Search for the cell housing the specified text and yield its [x, y] center coordinate. 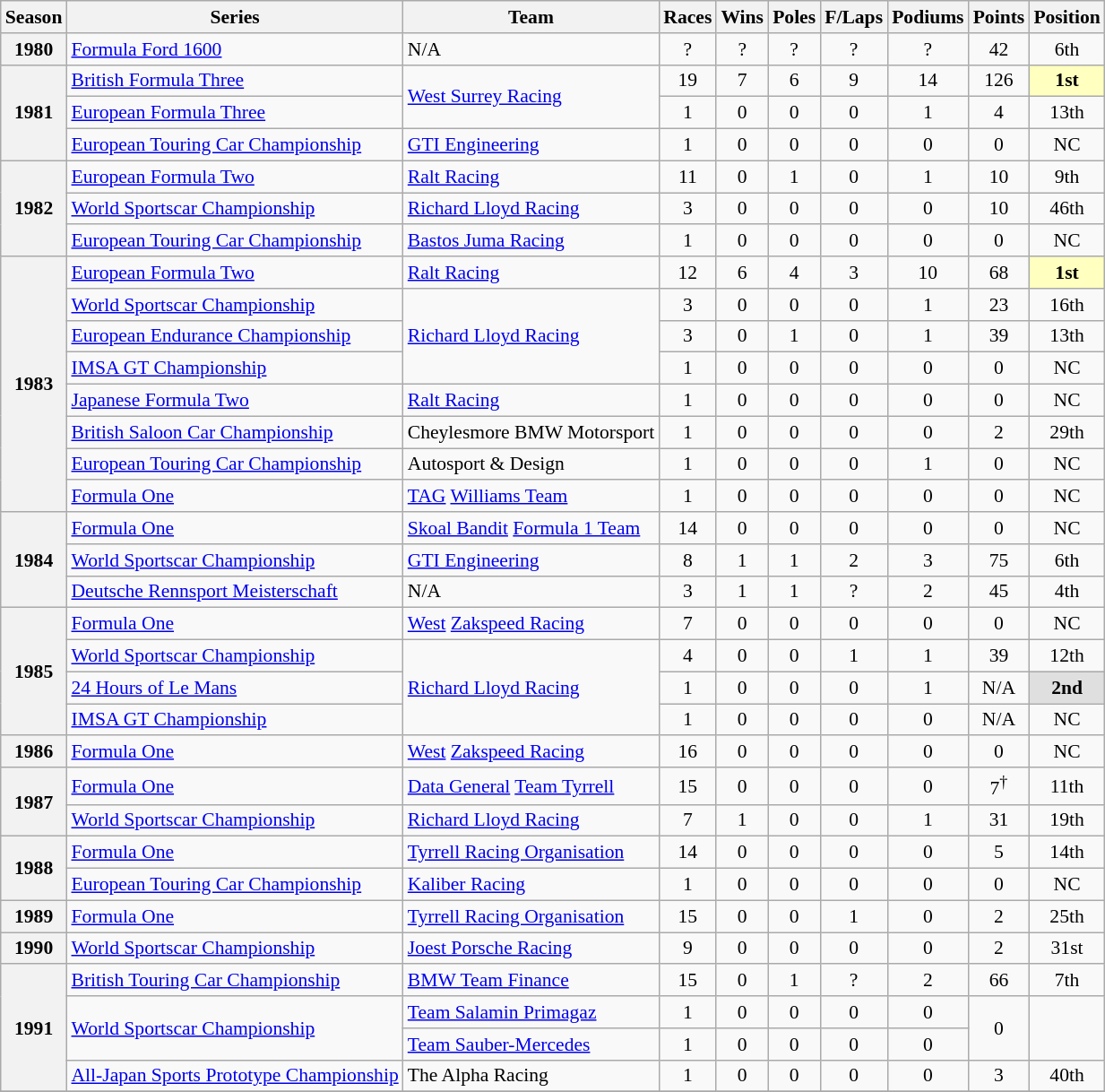
1982 [34, 208]
British Touring Car Championship [235, 981]
31 [999, 820]
5 [999, 853]
40th [1066, 1076]
Team [531, 17]
British Formula Three [235, 81]
19th [1066, 820]
12th [1066, 656]
Formula Ford 1600 [235, 49]
46th [1066, 209]
Wins [742, 17]
All-Japan Sports Prototype Championship [235, 1076]
7† [999, 785]
1984 [34, 559]
66 [999, 981]
1987 [34, 802]
42 [999, 49]
Position [1066, 17]
Autosport & Design [531, 464]
Season [34, 17]
Kaliber Racing [531, 885]
68 [999, 273]
TAG Williams Team [531, 497]
Joest Porsche Racing [531, 949]
Team Salamin Primagaz [531, 1012]
75 [999, 560]
British Saloon Car Championship [235, 432]
11 [687, 177]
Races [687, 17]
Cheylesmore BMW Motorsport [531, 432]
Japanese Formula Two [235, 401]
14th [1066, 853]
BMW Team Finance [531, 981]
12 [687, 273]
Bastos Juma Racing [531, 241]
Data General Team Tyrrell [531, 785]
Series [235, 17]
29th [1066, 432]
16 [687, 752]
Deutsche Rennsport Meisterschaft [235, 592]
19 [687, 81]
7th [1066, 981]
West Surrey Racing [531, 97]
1980 [34, 49]
8 [687, 560]
1989 [34, 916]
Team Sauber-Mercedes [531, 1044]
1981 [34, 113]
11th [1066, 785]
2nd [1066, 688]
24 Hours of Le Mans [235, 688]
Points [999, 17]
126 [999, 81]
European Endurance Championship [235, 336]
1986 [34, 752]
9th [1066, 177]
Poles [794, 17]
23 [999, 305]
1988 [34, 868]
25th [1066, 916]
F/Laps [853, 17]
4th [1066, 592]
Skoal Bandit Formula 1 Team [531, 528]
31st [1066, 949]
Podiums [928, 17]
1991 [34, 1028]
1990 [34, 949]
16th [1066, 305]
1983 [34, 384]
The Alpha Racing [531, 1076]
European Formula Three [235, 113]
45 [999, 592]
1985 [34, 672]
